Pinpoint the cell where the given text exists, returning its (x, y) midpoint coordinate. 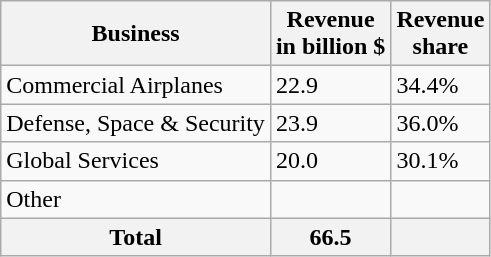
20.0 (330, 161)
Defense, Space & Security (136, 123)
Business (136, 34)
Commercial Airplanes (136, 85)
Revenueshare (440, 34)
Total (136, 237)
Global Services (136, 161)
34.4% (440, 85)
22.9 (330, 85)
23.9 (330, 123)
66.5 (330, 237)
36.0% (440, 123)
30.1% (440, 161)
Other (136, 199)
Revenuein billion $ (330, 34)
